Pinpoint the cell where the given text exists, returning its [x, y] midpoint coordinate. 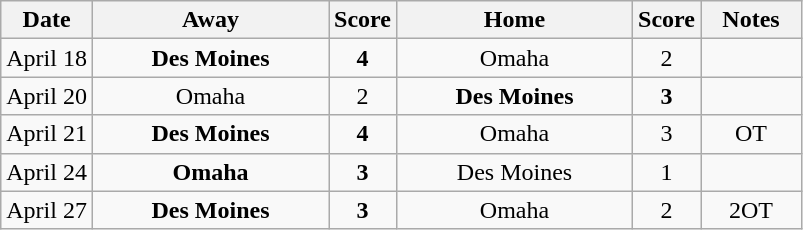
Home [514, 20]
Notes [750, 20]
Date [47, 20]
Away [210, 20]
April 21 [47, 134]
OT [750, 134]
April 24 [47, 172]
1 [667, 172]
April 18 [47, 58]
April 20 [47, 96]
2OT [750, 210]
April 27 [47, 210]
